Determine the [X, Y] coordinate at the center of the cell enclosing the given text.  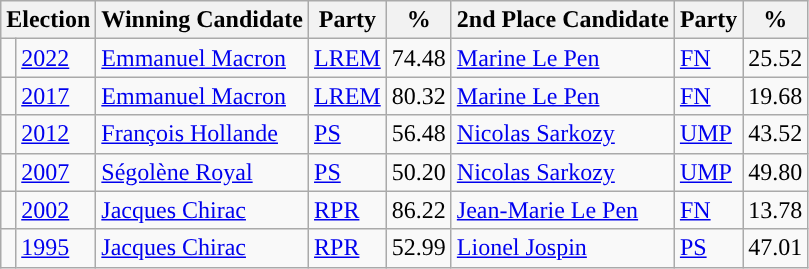
49.80 [776, 172]
80.32 [418, 96]
François Hollande [202, 134]
56.48 [418, 134]
2012 [56, 134]
19.68 [776, 96]
Lionel Jospin [562, 248]
86.22 [418, 210]
13.78 [776, 210]
25.52 [776, 58]
47.01 [776, 248]
Ségolène Royal [202, 172]
2017 [56, 96]
1995 [56, 248]
74.48 [418, 58]
43.52 [776, 134]
52.99 [418, 248]
Winning Candidate [202, 20]
2002 [56, 210]
Jean-Marie Le Pen [562, 210]
Election [48, 20]
2007 [56, 172]
2022 [56, 58]
2nd Place Candidate [562, 20]
50.20 [418, 172]
